Pinpoint the cell where the given text exists, returning its (X, Y) midpoint coordinate. 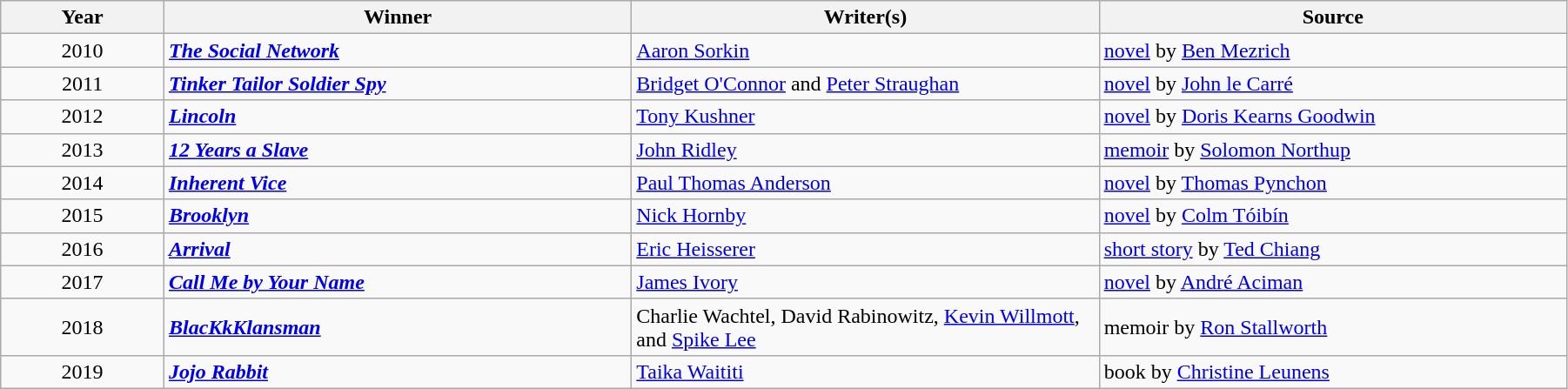
Year (83, 17)
2015 (83, 216)
novel by John le Carré (1333, 84)
Source (1333, 17)
novel by André Aciman (1333, 282)
2014 (83, 183)
memoir by Solomon Northup (1333, 150)
Winner (397, 17)
Eric Heisserer (865, 249)
Charlie Wachtel, David Rabinowitz, Kevin Willmott, and Spike Lee (865, 327)
12 Years a Slave (397, 150)
Tinker Tailor Soldier Spy (397, 84)
The Social Network (397, 50)
John Ridley (865, 150)
Nick Hornby (865, 216)
BlacKkKlansman (397, 327)
Tony Kushner (865, 117)
2017 (83, 282)
Inherent Vice (397, 183)
Lincoln (397, 117)
novel by Doris Kearns Goodwin (1333, 117)
Brooklyn (397, 216)
James Ivory (865, 282)
2012 (83, 117)
Call Me by Your Name (397, 282)
Paul Thomas Anderson (865, 183)
novel by Thomas Pynchon (1333, 183)
2010 (83, 50)
2013 (83, 150)
Aaron Sorkin (865, 50)
Jojo Rabbit (397, 372)
Taika Waititi (865, 372)
book by Christine Leunens (1333, 372)
2016 (83, 249)
2011 (83, 84)
short story by Ted Chiang (1333, 249)
Writer(s) (865, 17)
Bridget O'Connor and Peter Straughan (865, 84)
2019 (83, 372)
memoir by Ron Stallworth (1333, 327)
Arrival (397, 249)
novel by Ben Mezrich (1333, 50)
2018 (83, 327)
novel by Colm Tóibín (1333, 216)
